Determine the [x, y] coordinate at the center of the cell enclosing the given text.  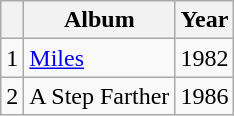
1 [12, 58]
2 [12, 96]
Album [100, 20]
1986 [204, 96]
A Step Farther [100, 96]
Year [204, 20]
1982 [204, 58]
Miles [100, 58]
